Find where the given text appears and provide that cell's center as [X, Y] coordinate. 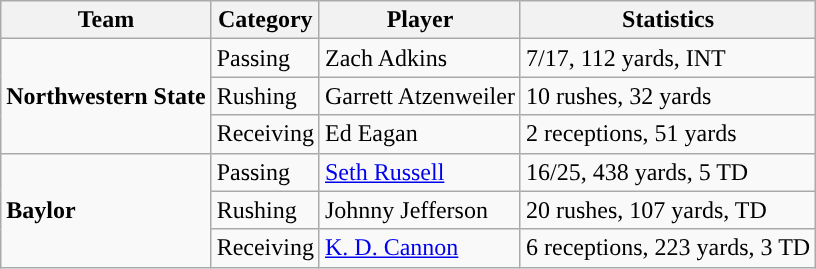
Player [420, 20]
10 rushes, 32 yards [668, 96]
2 receptions, 51 yards [668, 134]
Garrett Atzenweiler [420, 96]
K. D. Cannon [420, 248]
20 rushes, 107 yards, TD [668, 210]
6 receptions, 223 yards, 3 TD [668, 248]
Johnny Jefferson [420, 210]
7/17, 112 yards, INT [668, 58]
Team [106, 20]
Northwestern State [106, 96]
Baylor [106, 210]
16/25, 438 yards, 5 TD [668, 172]
Category [265, 20]
Statistics [668, 20]
Ed Eagan [420, 134]
Seth Russell [420, 172]
Zach Adkins [420, 58]
